Extract the (X, Y) coordinate from the center of the cell holding the provided text.  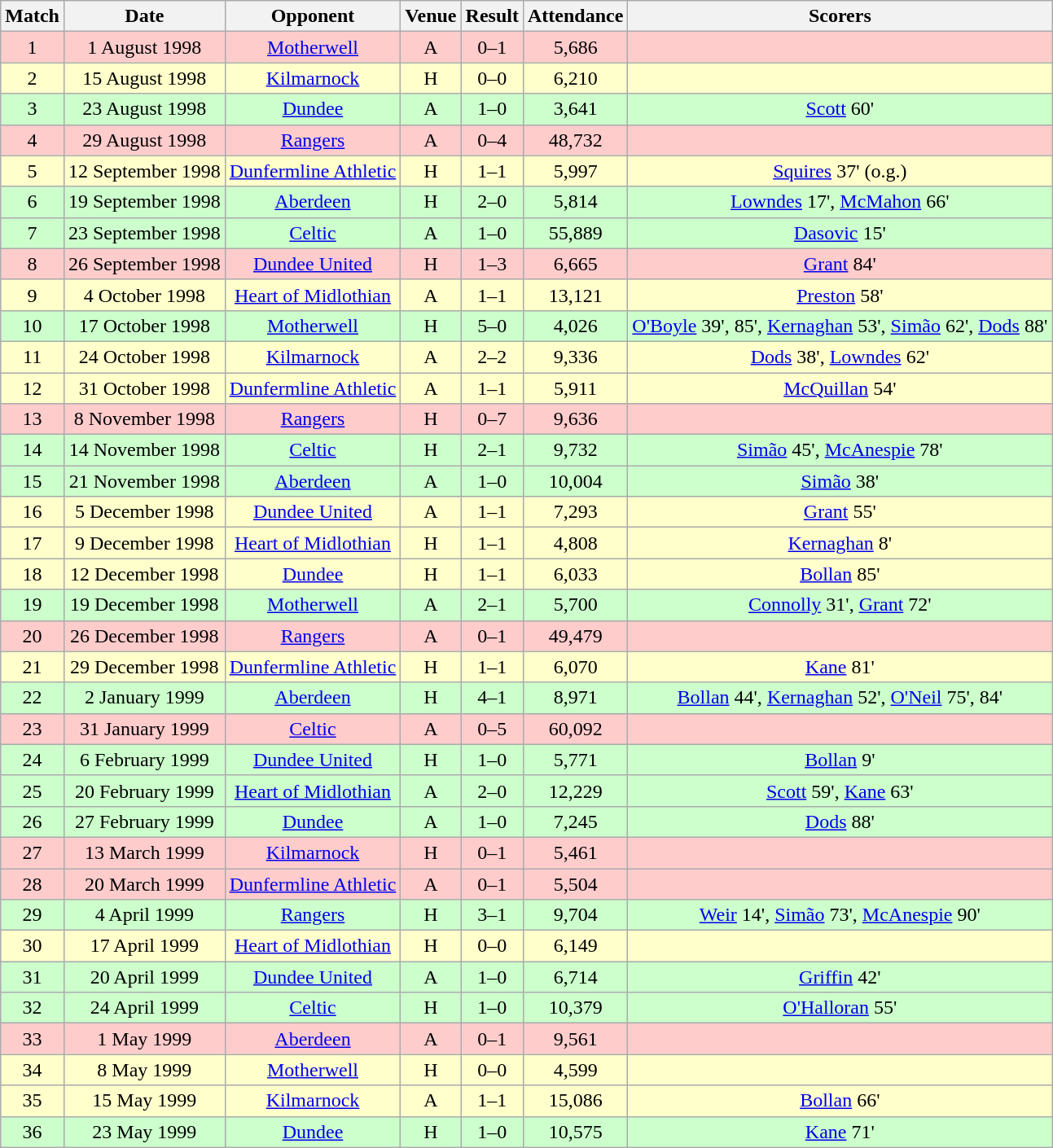
55,889 (575, 233)
Result (492, 16)
4 October 1998 (144, 295)
27 February 1999 (144, 822)
7,245 (575, 822)
2 (33, 78)
15 (33, 481)
6,033 (575, 574)
60,092 (575, 729)
1 May 1999 (144, 1039)
O'Halloran 55' (840, 1008)
Kernaghan 8' (840, 543)
26 September 1998 (144, 264)
5 (33, 171)
25 (33, 791)
Weir 14', Simão 73', McAnespie 90' (840, 915)
9,636 (575, 419)
0–7 (492, 419)
0–5 (492, 729)
24 April 1999 (144, 1008)
23 May 1999 (144, 1132)
22 (33, 698)
8 (33, 264)
23 September 1998 (144, 233)
34 (33, 1070)
20 (33, 636)
27 (33, 852)
4 April 1999 (144, 915)
6,210 (575, 78)
11 (33, 357)
21 (33, 667)
Squires 37' (o.g.) (840, 171)
23 (33, 729)
7,293 (575, 512)
15 May 1999 (144, 1101)
Date (144, 16)
3,641 (575, 109)
13 March 1999 (144, 852)
4,026 (575, 326)
26 (33, 822)
Opponent (313, 16)
4,599 (575, 1070)
6,149 (575, 946)
33 (33, 1039)
Lowndes 17', McMahon 66' (840, 202)
1–3 (492, 264)
9,561 (575, 1039)
Bollan 9' (840, 760)
5,911 (575, 388)
Bollan 44', Kernaghan 52', O'Neil 75', 84' (840, 698)
29 December 1998 (144, 667)
8 May 1999 (144, 1070)
Dods 88' (840, 822)
31 October 1998 (144, 388)
6,714 (575, 977)
O'Boyle 39', 85', Kernaghan 53', Simão 62', Dods 88' (840, 326)
1 (33, 47)
20 April 1999 (144, 977)
36 (33, 1132)
20 March 1999 (144, 883)
10,575 (575, 1132)
Bollan 85' (840, 574)
4,808 (575, 543)
20 February 1999 (144, 791)
5,700 (575, 605)
Simão 45', McAnespie 78' (840, 450)
5,504 (575, 883)
19 September 1998 (144, 202)
Dasovic 15' (840, 233)
Connolly 31', Grant 72' (840, 605)
5 December 1998 (144, 512)
6 February 1999 (144, 760)
28 (33, 883)
32 (33, 1008)
Preston 58' (840, 295)
26 December 1998 (144, 636)
48,732 (575, 140)
17 (33, 543)
21 November 1998 (144, 481)
Grant 84' (840, 264)
8,971 (575, 698)
15 August 1998 (144, 78)
4–1 (492, 698)
Scorers (840, 16)
3 (33, 109)
Scott 60' (840, 109)
McQuillan 54' (840, 388)
24 (33, 760)
17 April 1999 (144, 946)
9,336 (575, 357)
5,686 (575, 47)
Kane 71' (840, 1132)
31 (33, 977)
Griffin 42' (840, 977)
23 August 1998 (144, 109)
10 (33, 326)
13 (33, 419)
12 December 1998 (144, 574)
9,732 (575, 450)
1 August 1998 (144, 47)
13,121 (575, 295)
5,461 (575, 852)
Venue (431, 16)
12,229 (575, 791)
35 (33, 1101)
Bollan 66' (840, 1101)
14 (33, 450)
Attendance (575, 16)
Grant 55' (840, 512)
17 October 1998 (144, 326)
29 (33, 915)
9 (33, 295)
Kane 81' (840, 667)
12 September 1998 (144, 171)
49,479 (575, 636)
5,771 (575, 760)
Match (33, 16)
9 December 1998 (144, 543)
24 October 1998 (144, 357)
Scott 59', Kane 63' (840, 791)
19 December 1998 (144, 605)
15,086 (575, 1101)
5,997 (575, 171)
3–1 (492, 915)
10,004 (575, 481)
12 (33, 388)
6,070 (575, 667)
31 January 1999 (144, 729)
Dods 38', Lowndes 62' (840, 357)
0–4 (492, 140)
10,379 (575, 1008)
6 (33, 202)
Simão 38' (840, 481)
29 August 1998 (144, 140)
5–0 (492, 326)
30 (33, 946)
16 (33, 512)
19 (33, 605)
4 (33, 140)
7 (33, 233)
18 (33, 574)
9,704 (575, 915)
14 November 1998 (144, 450)
5,814 (575, 202)
8 November 1998 (144, 419)
2 January 1999 (144, 698)
6,665 (575, 264)
2–2 (492, 357)
